From the cell containing the given text, extract its center point as (X, Y) coordinate. 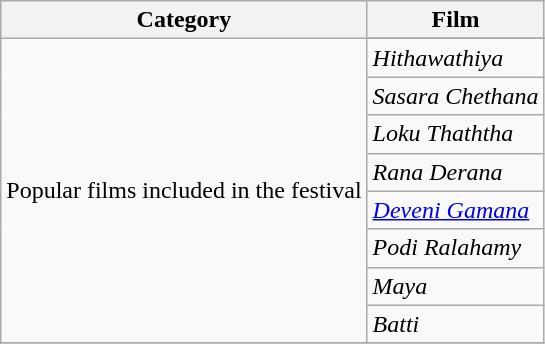
Film (456, 20)
Deveni Gamana (456, 210)
Category (184, 20)
Sasara Chethana (456, 96)
Loku Thaththa (456, 134)
Batti (456, 324)
Popular films included in the festival (184, 191)
Podi Ralahamy (456, 248)
Hithawathiya (456, 58)
Maya (456, 286)
Rana Derana (456, 172)
